Provide the (X, Y) coordinate of the cell's center where the given text is located.  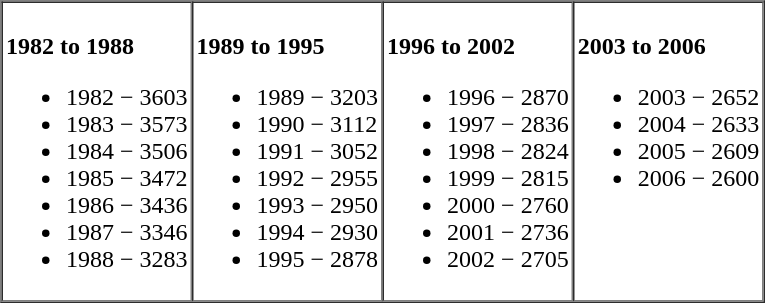
1996 to 20021996 − 28701997 − 28361998 − 28241999 − 28152000 − 27602001 − 27362002 − 2705 (478, 152)
1989 to 19951989 − 32031990 − 31121991 − 30521992 − 29551993 − 29501994 − 29301995 − 2878 (288, 152)
1982 to 19881982 − 36031983 − 35731984 − 35061985 − 34721986 − 34361987 − 33461988 − 3283 (98, 152)
2003 to 20062003 − 26522004 − 26332005 − 26092006 − 2600 (668, 152)
